For the text-containing cell, return its midpoint in [x, y] coordinate format. 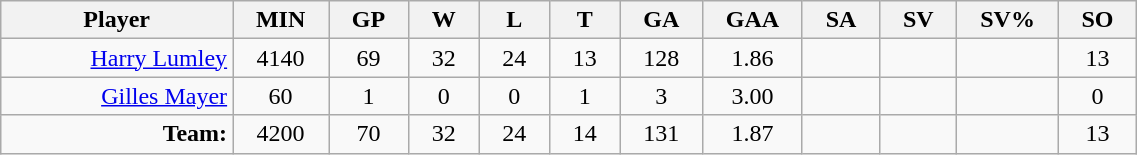
128 [662, 58]
70 [369, 134]
SV [918, 20]
60 [281, 96]
Harry Lumley [117, 58]
69 [369, 58]
Team: [117, 134]
Gilles Mayer [117, 96]
1.87 [753, 134]
GP [369, 20]
1.86 [753, 58]
T [584, 20]
L [514, 20]
4140 [281, 58]
131 [662, 134]
3 [662, 96]
SA [840, 20]
Player [117, 20]
W [444, 20]
14 [584, 134]
SO [1098, 20]
MIN [281, 20]
3.00 [753, 96]
GA [662, 20]
4200 [281, 134]
GAA [753, 20]
SV% [1008, 20]
